Search for the cell housing the specified text and yield its [x, y] center coordinate. 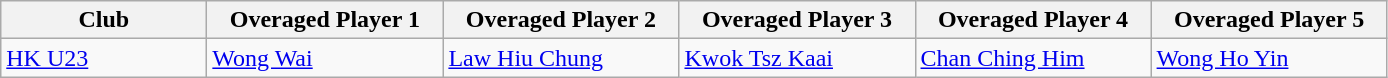
Club [104, 20]
Kwok Tsz Kaai [797, 58]
Law Hiu Chung [561, 58]
Chan Ching Him [1033, 58]
Overaged Player 3 [797, 20]
Overaged Player 2 [561, 20]
Wong Wai [325, 58]
HK U23 [104, 58]
Overaged Player 5 [1269, 20]
Overaged Player 4 [1033, 20]
Overaged Player 1 [325, 20]
Wong Ho Yin [1269, 58]
